Extract the (X, Y) coordinate from the center of the cell holding the provided text.  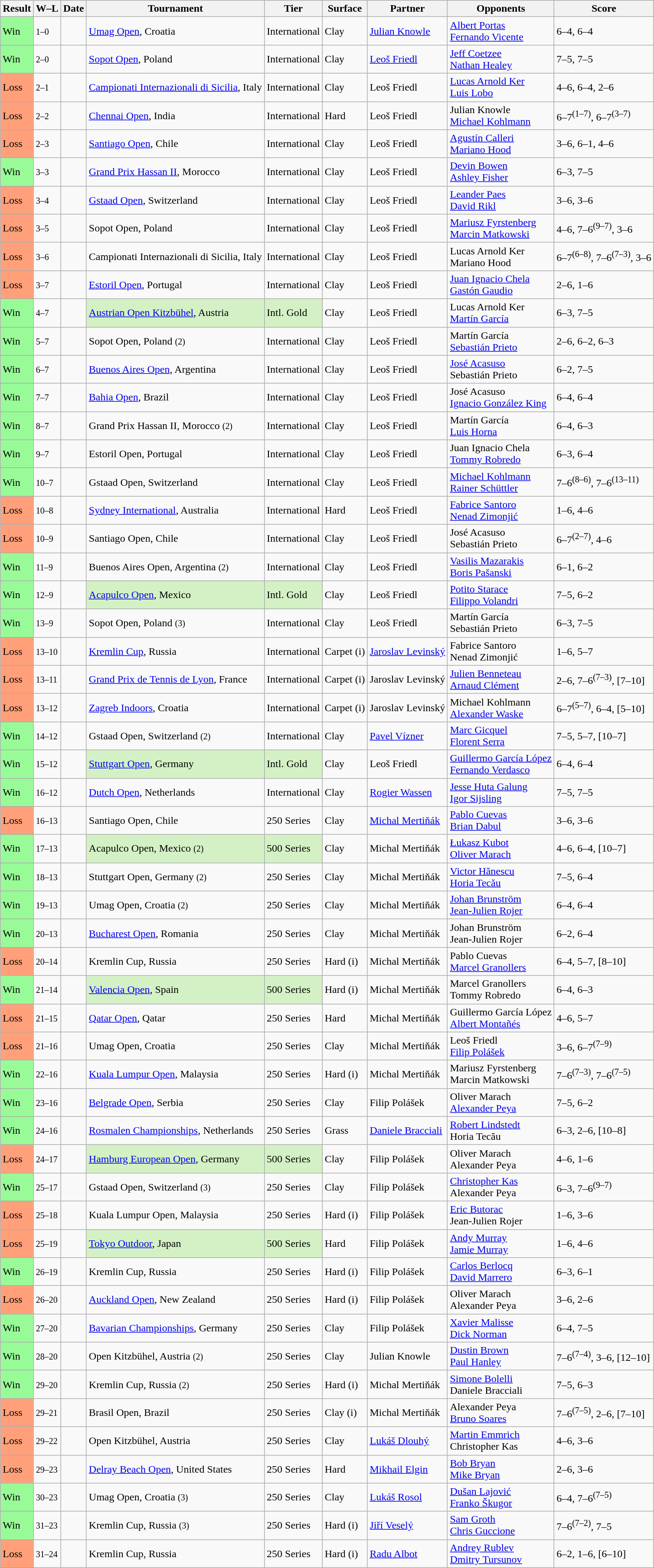
Simone Bolelli Daniele Bracciali (501, 1384)
Tier (294, 9)
Carlos Berlocq David Marrero (501, 1272)
7–6(7–3), 7–6(7–5) (604, 1074)
21–14 (47, 990)
27–20 (47, 1328)
Pablo Cuevas Marcel Granollers (501, 961)
Grand Prix de Tennis de Lyon, France (175, 680)
7–5, 5–7, [10–7] (604, 736)
25–19 (47, 1243)
Pablo Cuevas Brian Dabul (501, 821)
16–12 (47, 792)
Bob Bryan Mike Bryan (501, 1469)
7–6(7–4), 3–6, [12–10] (604, 1357)
6–7(2–7), 4–6 (604, 538)
7–7 (47, 398)
Lucas Arnold Ker Luis Lobo (501, 88)
25–17 (47, 1187)
10–9 (47, 538)
Chennai Open, India (175, 115)
6–3, 6–1 (604, 1272)
Leander Paes David Rikl (501, 200)
Alexander Peya Bruno Soares (501, 1413)
13–9 (47, 623)
7–5, 6–3 (604, 1384)
3–3 (47, 172)
Martín García Luis Horna (501, 426)
Umag Open, Croatia (3) (175, 1497)
Tokyo Outdoor, Japan (175, 1243)
6–3, 7–6(9–7) (604, 1187)
4–6, 3–6 (604, 1441)
Partner (408, 9)
4–6, 7–6(9–7), 3–6 (604, 228)
Leoš Friedl Filip Polášek (501, 1046)
3–4 (47, 200)
3–7 (47, 284)
9–7 (47, 454)
Juan Ignacio Chela Tommy Robredo (501, 454)
1–6, 3–6 (604, 1215)
11–9 (47, 567)
26–19 (47, 1272)
6–2, 7–5 (604, 369)
Vasilis Mazarakis Boris Pašanski (501, 567)
Lucas Arnold Ker Mariano Hood (501, 257)
Bucharest Open, Romania (175, 934)
2–1 (47, 88)
Umag Open, Croatia (2) (175, 905)
Juan Ignacio Chela Gastón Gaudio (501, 284)
Sam Groth Chris Guccione (501, 1526)
Agustín Calleri Mariano Hood (501, 144)
30–23 (47, 1497)
José Acasuso Ignacio González King (501, 398)
1–0 (47, 31)
23–16 (47, 1103)
Buenos Aires Open, Argentina (175, 369)
Gstaad Open, Switzerland (3) (175, 1187)
12–9 (47, 595)
3–6, 6–7(7–9) (604, 1046)
10–8 (47, 511)
3–6 (47, 257)
Hamburg European Open, Germany (175, 1159)
18–13 (47, 877)
2–6, 7–6(7–3), [7–10] (604, 680)
6–2, 1–6, [6–10] (604, 1553)
Radu Albot (408, 1553)
Jesse Huta Galung Igor Sijsling (501, 792)
Eric Butorac Jean-Julien Rojer (501, 1215)
Brasil Open, Brazil (175, 1413)
Gstaad Open, Switzerland (2) (175, 736)
2–3 (47, 144)
2–6, 6–2, 6–3 (604, 341)
6–1, 6–2 (604, 567)
Sydney International, Australia (175, 511)
Qatar Open, Qatar (175, 1018)
10–7 (47, 482)
Stuttgart Open, Germany (175, 764)
Date (74, 9)
6–7(5–7), 6–4, [5–10] (604, 707)
Kremlin Cup, Russia (3) (175, 1526)
24–16 (47, 1130)
Mikhail Elgin (408, 1469)
Pavel Vízner (408, 736)
Bahia Open, Brazil (175, 398)
6–3, 2–6, [10–8] (604, 1130)
7–6(7–2), 7–5 (604, 1526)
4–6, 5–7 (604, 1018)
Marcel Granollers Tommy Robredo (501, 990)
Julien Benneteau Arnaud Clément (501, 680)
4–6, 6–4, [10–7] (604, 849)
16–13 (47, 821)
Clay (i) (345, 1413)
7–6(8–6), 7–6(13–11) (604, 482)
Potito Starace Filippo Volandri (501, 595)
20–13 (47, 934)
Result (17, 9)
21–16 (47, 1046)
Dutch Open, Netherlands (175, 792)
25–18 (47, 1215)
Acapulco Open, Mexico (175, 595)
13–12 (47, 707)
2–0 (47, 59)
6–3, 6–4 (604, 454)
13–10 (47, 651)
29–21 (47, 1413)
1–6, 5–7 (604, 651)
Open Kitzbühel, Austria (175, 1441)
Buenos Aires Open, Argentina (2) (175, 567)
2–2 (47, 115)
Kremlin Cup, Russia (2) (175, 1384)
Devin Bowen Ashley Fisher (501, 172)
Grand Prix Hassan II, Morocco (175, 172)
Marc Gicquel Florent Serra (501, 736)
6–4, 7–6(7–5) (604, 1497)
22–16 (47, 1074)
4–6, 1–6 (604, 1159)
21–15 (47, 1018)
4–7 (47, 313)
Jiří Veselý (408, 1526)
29–23 (47, 1469)
13–11 (47, 680)
Zagreb Indoors, Croatia (175, 707)
28–20 (47, 1357)
Andy Murray Jamie Murray (501, 1243)
6–7(1–7), 6–7(3–7) (604, 115)
Sopot Open, Poland (2) (175, 341)
Delray Beach Open, United States (175, 1469)
6–7(6–8), 7–6(7–3), 3–6 (604, 257)
6–2, 6–4 (604, 934)
Andrey Rublev Dmitry Tursunov (501, 1553)
2–6, 1–6 (604, 284)
20–14 (47, 961)
Tournament (175, 9)
Bavarian Championships, Germany (175, 1328)
29–22 (47, 1441)
3–6, 2–6 (604, 1300)
Łukasz Kubot Oliver Marach (501, 849)
Sopot Open, Poland (3) (175, 623)
5–7 (47, 341)
Albert Portas Fernando Vicente (501, 31)
Christopher Kas Alexander Peya (501, 1187)
8–7 (47, 426)
Daniele Bracciali (408, 1130)
31–24 (47, 1553)
Michael Kohlmann Rainer Schüttler (501, 482)
Rogier Wassen (408, 792)
31–23 (47, 1526)
6–4, 7–5 (604, 1328)
7–5, 6–4 (604, 877)
Victor Hănescu Horia Tecău (501, 877)
6–4, 5–7, [8–10] (604, 961)
3–5 (47, 228)
Score (604, 9)
Lukáš Dlouhý (408, 1441)
Guillermo García López Albert Montañés (501, 1018)
Acapulco Open, Mexico (2) (175, 849)
Xavier Malisse Dick Norman (501, 1328)
2–6, 3–6 (604, 1469)
15–12 (47, 764)
Dušan Lajović Franko Škugor (501, 1497)
Austrian Open Kitzbühel, Austria (175, 313)
24–17 (47, 1159)
Jeff Coetzee Nathan Healey (501, 59)
Rosmalen Championships, Netherlands (175, 1130)
Michael Kohlmann Alexander Waske (501, 707)
Opponents (501, 9)
26–20 (47, 1300)
Auckland Open, New Zealand (175, 1300)
Open Kitzbühel, Austria (2) (175, 1357)
Valencia Open, Spain (175, 990)
Martin Emmrich Christopher Kas (501, 1441)
Grand Prix Hassan II, Morocco (2) (175, 426)
Guillermo García López Fernando Verdasco (501, 764)
17–13 (47, 849)
6–7 (47, 369)
Robert Lindstedt Horia Tecău (501, 1130)
Grass (345, 1130)
Belgrade Open, Serbia (175, 1103)
Lucas Arnold Ker Martín García (501, 313)
W–L (47, 9)
Julian Knowle Michael Kohlmann (501, 115)
Dustin Brown Paul Hanley (501, 1357)
14–12 (47, 736)
29–20 (47, 1384)
7–6(7–5), 2–6, [7–10] (604, 1413)
Lukáš Rosol (408, 1497)
3–6, 6–1, 4–6 (604, 144)
Surface (345, 9)
4–6, 6–4, 2–6 (604, 88)
19–13 (47, 905)
Stuttgart Open, Germany (2) (175, 877)
